Find where the given text appears and provide that cell's center as [X, Y] coordinate. 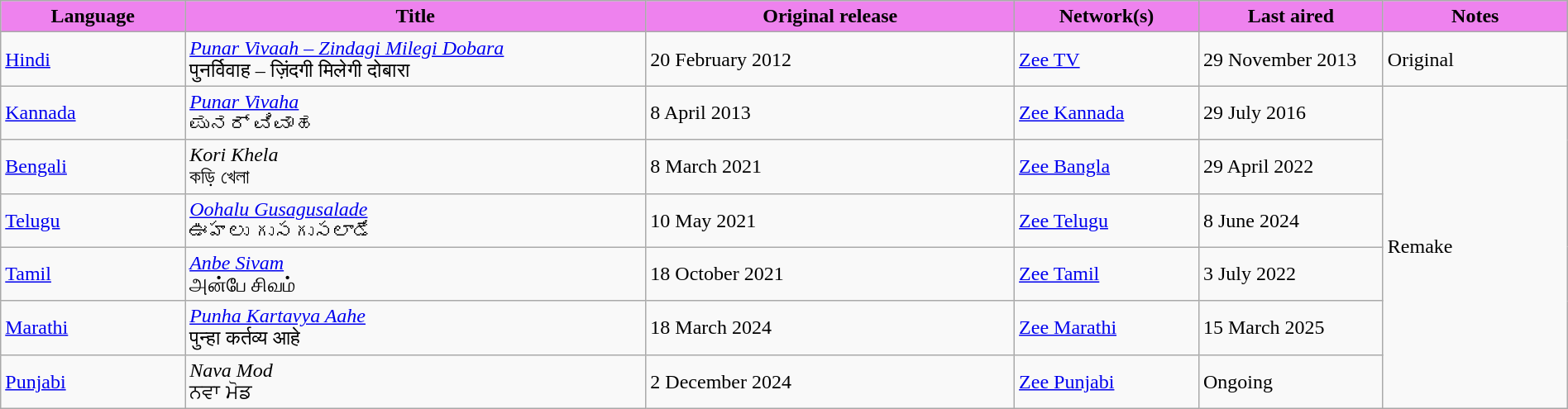
Hindi [93, 59]
Title [415, 17]
Original [1475, 59]
Telugu [93, 220]
Last aired [1290, 17]
8 March 2021 [830, 167]
8 June 2024 [1290, 220]
20 February 2012 [830, 59]
Punar Vivaah – Zindagi Milegi Dobara पुनर्विवाह – ज़िंदगी मिलेगी दोबारा [415, 59]
Zee Marathi [1107, 327]
Oohalu Gusagusalade ఊహలు గుసగుసలాడే [415, 220]
Anbe Sivam அன்பே சிவம் [415, 274]
Zee Kannada [1107, 112]
Zee Bangla [1107, 167]
Remake [1475, 247]
Language [93, 17]
Zee TV [1107, 59]
2 December 2024 [830, 382]
18 October 2021 [830, 274]
29 November 2013 [1290, 59]
Nava Mod ਨਵਾ ਮੋਡ [415, 382]
29 April 2022 [1290, 167]
3 July 2022 [1290, 274]
Kannada [93, 112]
29 July 2016 [1290, 112]
Punjabi [93, 382]
Zee Punjabi [1107, 382]
Zee Telugu [1107, 220]
Punha Kartavya Aahe पुन्हा कर्तव्य आहे [415, 327]
Ongoing [1290, 382]
Tamil [93, 274]
8 April 2013 [830, 112]
Bengali [93, 167]
10 May 2021 [830, 220]
Original release [830, 17]
Zee Tamil [1107, 274]
18 March 2024 [830, 327]
Kori Khela কড়ি খেলা [415, 167]
Network(s) [1107, 17]
Notes [1475, 17]
Punar Vivaha ಪುನರ್ ವಿವಾಹ [415, 112]
15 March 2025 [1290, 327]
Marathi [93, 327]
